Locate the cell with the specified text and output its (x, y) center coordinate. 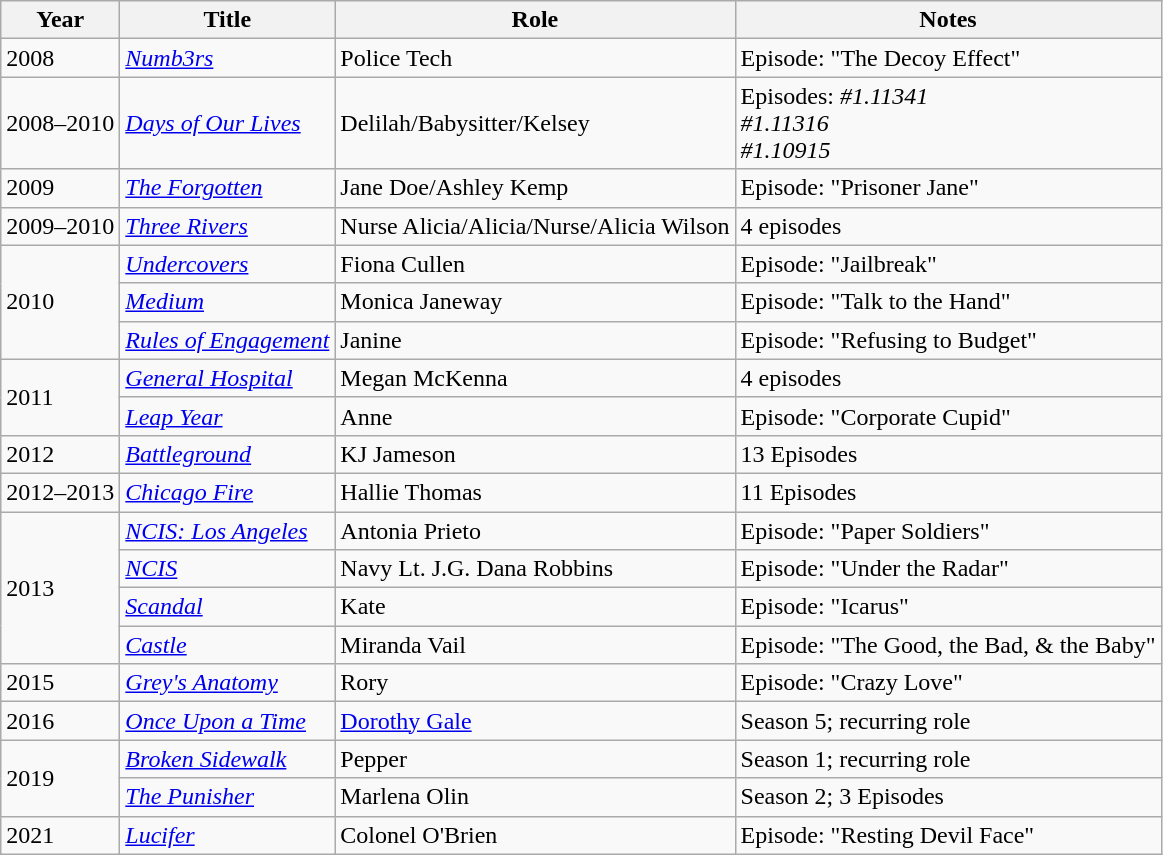
Episode: "Under the Radar" (948, 569)
Marlena Olin (535, 797)
Rory (535, 683)
Navy Lt. J.G. Dana Robbins (535, 569)
Anne (535, 416)
Hallie Thomas (535, 492)
Colonel O'Brien (535, 835)
Episode: "Resting Devil Face" (948, 835)
2008 (60, 58)
Days of Our Lives (228, 123)
13 Episodes (948, 454)
Once Upon a Time (228, 721)
2011 (60, 397)
2015 (60, 683)
Kate (535, 607)
Pepper (535, 759)
Episode: "Talk to the Hand" (948, 302)
NCIS: Los Angeles (228, 531)
Episode: "Corporate Cupid" (948, 416)
Season 2; 3 Episodes (948, 797)
Episode: "The Decoy Effect" (948, 58)
Scandal (228, 607)
Episode: "The Good, the Bad, & the Baby" (948, 645)
Battleground (228, 454)
Episode: "Prisoner Jane" (948, 188)
2009 (60, 188)
Title (228, 20)
Rules of Engagement (228, 340)
Episode: "Refusing to Budget" (948, 340)
Three Rivers (228, 226)
Episodes: #1.11341 #1.11316 #1.10915 (948, 123)
Jane Doe/Ashley Kemp (535, 188)
Notes (948, 20)
2009–2010 (60, 226)
Role (535, 20)
Season 1; recurring role (948, 759)
2021 (60, 835)
Episode: "Crazy Love" (948, 683)
Monica Janeway (535, 302)
Grey's Anatomy (228, 683)
Broken Sidewalk (228, 759)
Medium (228, 302)
The Forgotten (228, 188)
2019 (60, 778)
Antonia Prieto (535, 531)
Chicago Fire (228, 492)
The Punisher (228, 797)
2010 (60, 302)
2008–2010 (60, 123)
Episode: "Jailbreak" (948, 264)
Janine (535, 340)
Year (60, 20)
Nurse Alicia/Alicia/Nurse/Alicia Wilson (535, 226)
2016 (60, 721)
Fiona Cullen (535, 264)
Lucifer (228, 835)
Episode: "Paper Soldiers" (948, 531)
2013 (60, 588)
Season 5; recurring role (948, 721)
Undercovers (228, 264)
Police Tech (535, 58)
NCIS (228, 569)
KJ Jameson (535, 454)
Miranda Vail (535, 645)
Delilah/Babysitter/Kelsey (535, 123)
Leap Year (228, 416)
Episode: "Icarus" (948, 607)
Numb3rs (228, 58)
11 Episodes (948, 492)
2012 (60, 454)
Castle (228, 645)
2012–2013 (60, 492)
Dorothy Gale (535, 721)
General Hospital (228, 378)
Megan McKenna (535, 378)
